Capture the cell that displays the provided text and extract its (X, Y) central coordinate. 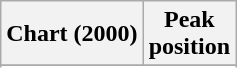
Peakposition (189, 34)
Chart (2000) (72, 34)
